Capture the cell that displays the provided text and extract its (x, y) central coordinate. 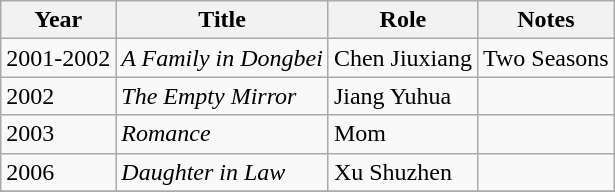
Role (402, 20)
Xu Shuzhen (402, 172)
Year (58, 20)
2006 (58, 172)
Jiang Yuhua (402, 96)
2001-2002 (58, 58)
Romance (222, 134)
Daughter in Law (222, 172)
2002 (58, 96)
Title (222, 20)
The Empty Mirror (222, 96)
A Family in Dongbei (222, 58)
Two Seasons (546, 58)
Chen Jiuxiang (402, 58)
Notes (546, 20)
2003 (58, 134)
Mom (402, 134)
